Capture the cell that displays the provided text and extract its (x, y) central coordinate. 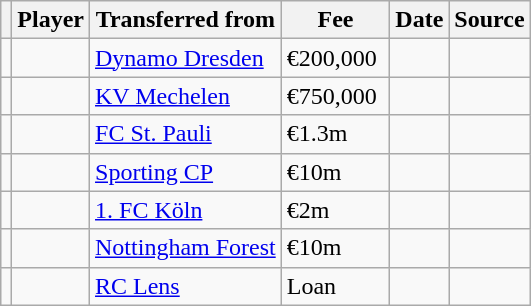
Source (490, 20)
Nottingham Forest (186, 248)
1. FC Köln (186, 210)
RC Lens (186, 286)
€200,000 (336, 58)
Transferred from (186, 20)
FC St. Pauli (186, 134)
Player (51, 20)
Loan (336, 286)
€2m (336, 210)
KV Mechelen (186, 96)
Dynamo Dresden (186, 58)
€1.3m (336, 134)
Date (420, 20)
€750,000 (336, 96)
Fee (336, 20)
Sporting CP (186, 172)
